Determine the [X, Y] coordinate at the center of the cell enclosing the given text.  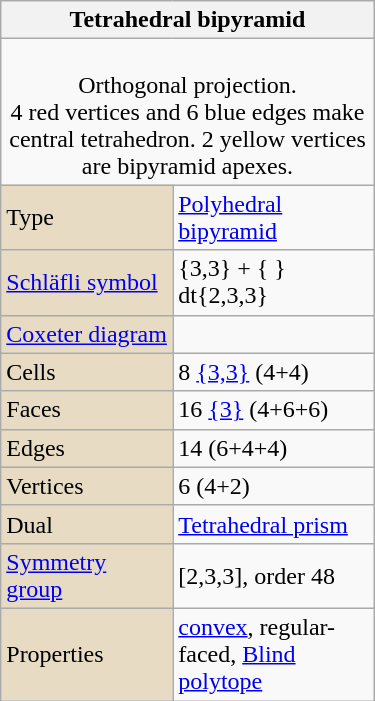
Type [87, 218]
{3,3} + { }dt{2,3,3} [274, 282]
Tetrahedral prism [274, 524]
Tetrahedral bipyramid [188, 20]
Dual [87, 524]
convex, regular-faced, Blind polytope [274, 654]
8 {3,3} (4+4) [274, 372]
14 (6+4+4) [274, 448]
Edges [87, 448]
Symmetry group [87, 576]
Faces [87, 410]
[2,3,3], order 48 [274, 576]
6 (4+2) [274, 486]
Polyhedral bipyramid [274, 218]
Vertices [87, 486]
Coxeter diagram [87, 334]
Cells [87, 372]
Schläfli symbol [87, 282]
Properties [87, 654]
16 {3} (4+6+6) [274, 410]
Orthogonal projection.4 red vertices and 6 blue edges make central tetrahedron. 2 yellow vertices are bipyramid apexes. [188, 112]
